Detect which cell encompasses the target text, then output its [X, Y] center coordinate. 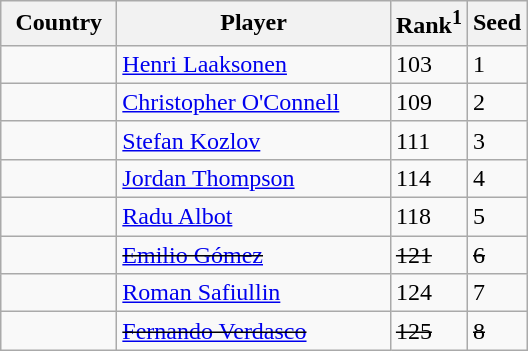
Seed [496, 24]
4 [496, 178]
Rank1 [428, 24]
Roman Safiullin [254, 293]
8 [496, 331]
Emilio Gómez [254, 255]
7 [496, 293]
3 [496, 140]
Country [59, 24]
125 [428, 331]
5 [496, 217]
103 [428, 64]
Christopher O'Connell [254, 102]
6 [496, 255]
109 [428, 102]
114 [428, 178]
1 [496, 64]
Jordan Thompson [254, 178]
2 [496, 102]
Fernando Verdasco [254, 331]
118 [428, 217]
121 [428, 255]
Stefan Kozlov [254, 140]
Player [254, 24]
Henri Laaksonen [254, 64]
111 [428, 140]
Radu Albot [254, 217]
124 [428, 293]
